Extract the [X, Y] coordinate from the center of the cell holding the provided text.  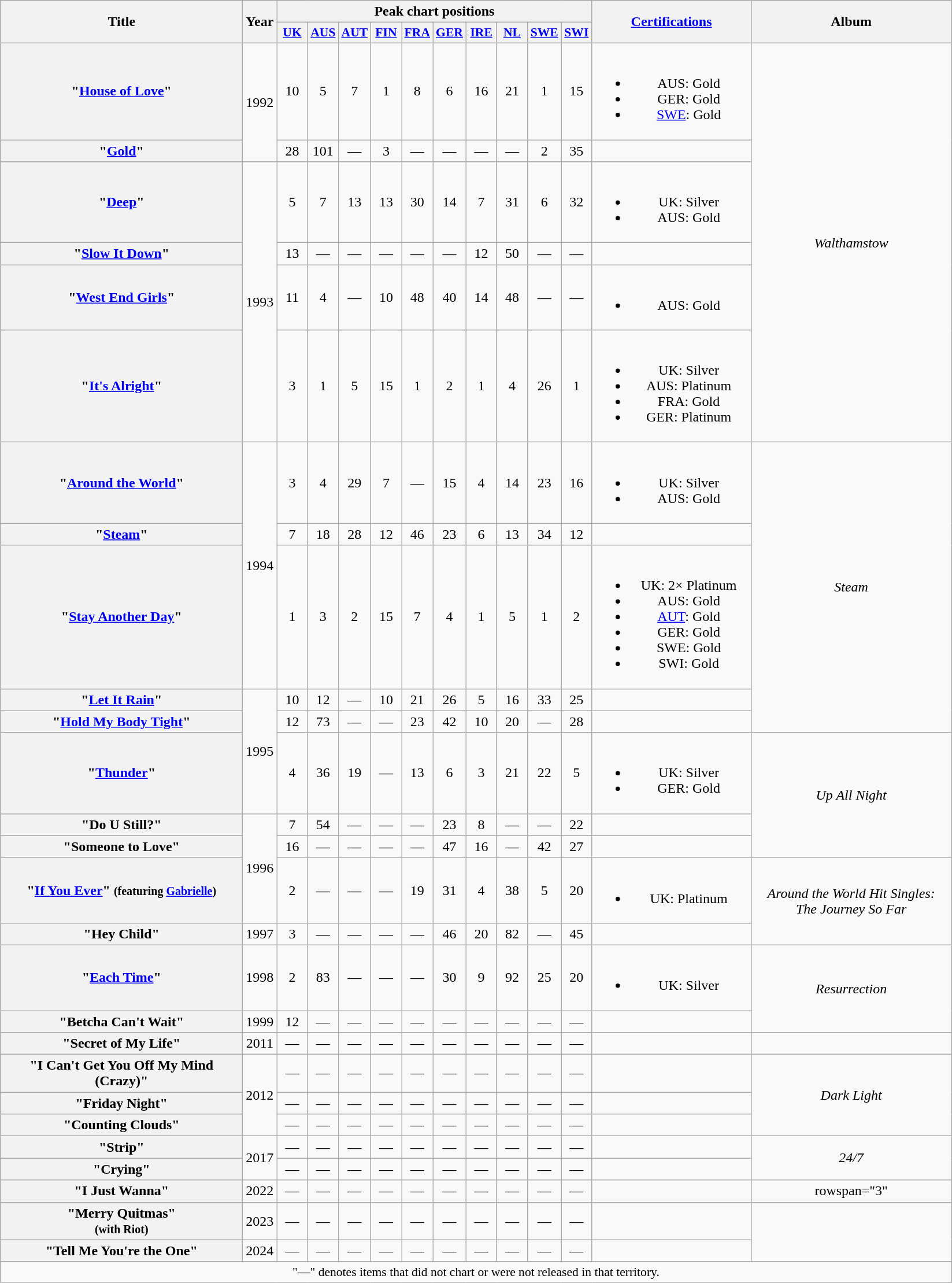
27 [577, 846]
Up All Night [851, 795]
IRE [481, 33]
"Steam" [121, 534]
UK: 2× PlatinumAUS: GoldAUT: GoldGER: GoldSWE: GoldSWI: Gold [672, 617]
Year [260, 22]
"Tell Me You're the One" [121, 1251]
54 [323, 824]
82 [512, 934]
"Slow It Down" [121, 254]
"House of Love" [121, 91]
101 [323, 151]
1993 [260, 302]
UK: SilverGER: Gold [672, 773]
"Counting Clouds" [121, 1125]
UK: Platinum [672, 890]
"I Can't Get You Off My Mind (Crazy)" [121, 1073]
11 [292, 297]
"Each Time" [121, 977]
"Around the World" [121, 483]
Album [851, 22]
40 [450, 297]
2017 [260, 1158]
AUS [323, 33]
UK [292, 33]
"If You Ever" (featuring Gabrielle) [121, 890]
"—" denotes items that did not chart or were not released in that territory. [476, 1272]
UK: SilverAUS: PlatinumFRA: GoldGER: Platinum [672, 386]
"Let It Rain" [121, 700]
Resurrection [851, 989]
"Strip" [121, 1147]
"Hold My Body Tight" [121, 722]
SWE [544, 33]
1992 [260, 102]
50 [512, 254]
Dark Light [851, 1095]
38 [512, 890]
AUS: GoldGER: GoldSWE: Gold [672, 91]
"It's Alright" [121, 386]
Certifications [672, 22]
NL [512, 33]
Peak chart positions [435, 12]
FRA [417, 33]
SWI [577, 33]
1998 [260, 977]
"Secret of My Life" [121, 1044]
"Friday Night" [121, 1103]
"West End Girls" [121, 297]
rowspan="3" [851, 1191]
2012 [260, 1095]
"Someone to Love" [121, 846]
2023 [260, 1221]
1999 [260, 1022]
Steam [851, 587]
2022 [260, 1191]
Title [121, 22]
"Do U Still?" [121, 824]
29 [355, 483]
FIN [386, 33]
2024 [260, 1251]
1995 [260, 751]
"Stay Another Day" [121, 617]
73 [323, 722]
"Merry Quitmas"(with Riot) [121, 1221]
"Betcha Can't Wait" [121, 1022]
UK: Silver [672, 977]
47 [450, 846]
"Crying" [121, 1169]
"Hey Child" [121, 934]
9 [481, 977]
"Thunder" [121, 773]
"Gold" [121, 151]
2011 [260, 1044]
1996 [260, 868]
GER [450, 33]
24/7 [851, 1158]
32 [577, 202]
45 [577, 934]
"I Just Wanna" [121, 1191]
36 [323, 773]
1997 [260, 934]
Around the World Hit Singles:The Journey So Far [851, 901]
AUT [355, 33]
1994 [260, 565]
33 [544, 700]
83 [323, 977]
35 [577, 151]
AUS: Gold [672, 297]
92 [512, 977]
34 [544, 534]
Walthamstow [851, 242]
18 [323, 534]
"Deep" [121, 202]
